For the text-containing cell, return its midpoint in (X, Y) coordinate format. 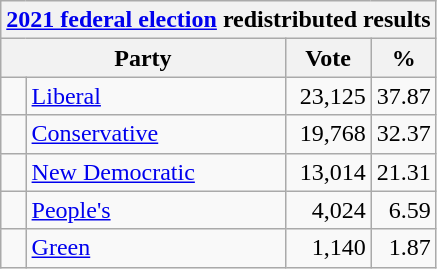
6.59 (404, 210)
23,125 (328, 96)
1.87 (404, 248)
Party (143, 58)
Vote (328, 58)
Liberal (156, 96)
2021 federal election redistributed results (218, 20)
32.37 (404, 134)
21.31 (404, 172)
% (404, 58)
4,024 (328, 210)
37.87 (404, 96)
1,140 (328, 248)
New Democratic (156, 172)
Conservative (156, 134)
People's (156, 210)
19,768 (328, 134)
Green (156, 248)
13,014 (328, 172)
